Locate the cell with the specified text and output its [x, y] center coordinate. 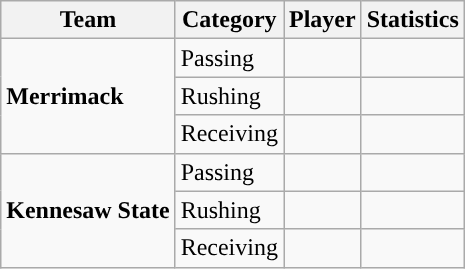
Statistics [412, 20]
Kennesaw State [88, 210]
Team [88, 20]
Merrimack [88, 96]
Player [323, 20]
Category [229, 20]
